Scan for the cell matching the given text and deliver its (x, y) coordinate at center. 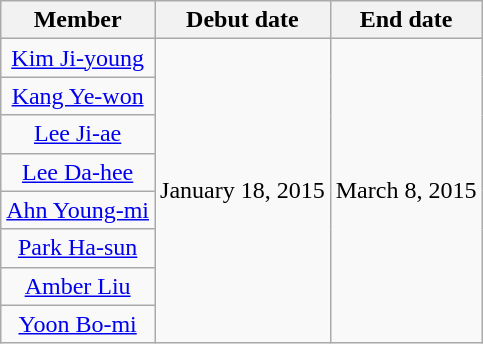
Park Ha-sun (78, 248)
Kang Ye-won (78, 96)
March 8, 2015 (406, 191)
Member (78, 20)
Ahn Young-mi (78, 210)
Debut date (243, 20)
End date (406, 20)
Kim Ji-young (78, 58)
Lee Ji-ae (78, 134)
Yoon Bo-mi (78, 324)
Amber Liu (78, 286)
January 18, 2015 (243, 191)
Lee Da-hee (78, 172)
